Determine the [x, y] coordinate at the center of the cell enclosing the given text.  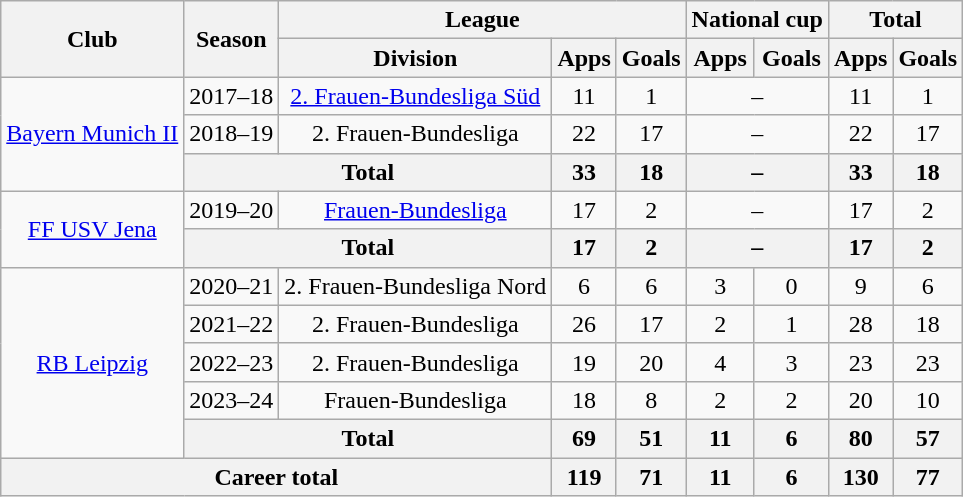
Career total [276, 477]
26 [584, 324]
FF USV Jena [92, 229]
0 [791, 286]
RB Leipzig [92, 362]
10 [928, 400]
Bayern Munich II [92, 134]
League [482, 20]
71 [651, 477]
Division [416, 58]
4 [720, 362]
2018–19 [232, 134]
28 [860, 324]
2021–22 [232, 324]
69 [584, 438]
National cup [757, 20]
2019–20 [232, 210]
80 [860, 438]
Club [92, 39]
119 [584, 477]
19 [584, 362]
2. Frauen-Bundesliga Nord [416, 286]
51 [651, 438]
8 [651, 400]
130 [860, 477]
9 [860, 286]
57 [928, 438]
2. Frauen-Bundesliga Süd [416, 96]
77 [928, 477]
2017–18 [232, 96]
Season [232, 39]
2020–21 [232, 286]
2022–23 [232, 362]
2023–24 [232, 400]
